From the cell containing the given text, extract its center point as [X, Y] coordinate. 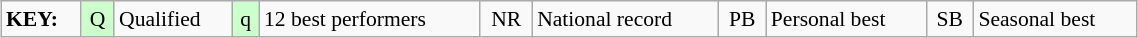
National record [626, 19]
Qualified [173, 19]
PB [742, 19]
Q [98, 19]
Seasonal best [1055, 19]
12 best performers [370, 19]
SB [950, 19]
KEY: [41, 19]
q [246, 19]
Personal best [846, 19]
NR [506, 19]
